For the text-containing cell, return its midpoint in (X, Y) coordinate format. 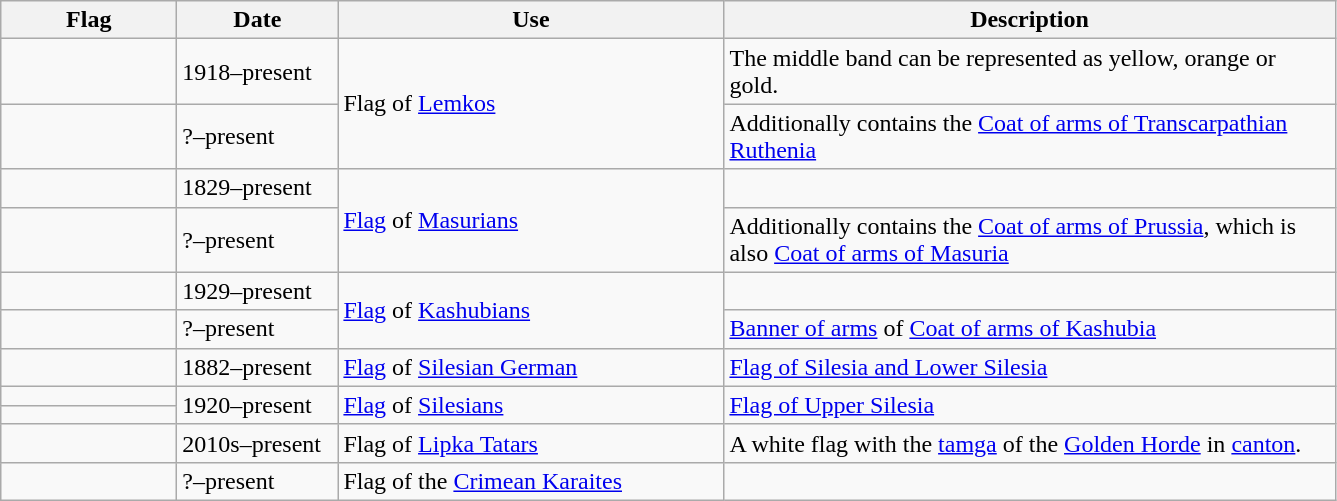
Flag of Masurians (531, 220)
Use (531, 20)
Flag of Kashubians (531, 310)
Flag of Lemkos (531, 104)
The middle band can be represented as yellow, orange or gold. (1030, 72)
Description (1030, 20)
Additionally contains the Coat of arms of Transcarpathian Ruthenia (1030, 136)
Flag of Upper Silesia (1030, 405)
Flag of the Crimean Karaites (531, 481)
A white flag with the tamga of the Golden Horde in canton. (1030, 443)
1920–present (258, 405)
Flag of Lipka Tatars (531, 443)
Banner of arms of Coat of arms of Kashubia (1030, 329)
Flag (89, 20)
Additionally contains the Coat of arms of Prussia, which is also Coat of arms of Masuria (1030, 240)
1929–present (258, 291)
1829–present (258, 188)
Flag of Silesian German (531, 367)
1882–present (258, 367)
Date (258, 20)
Flag of Silesians (531, 405)
Flag of Silesia and Lower Silesia (1030, 367)
2010s–present (258, 443)
1918–present (258, 72)
